Return (X, Y) of the center of cell containing provided text 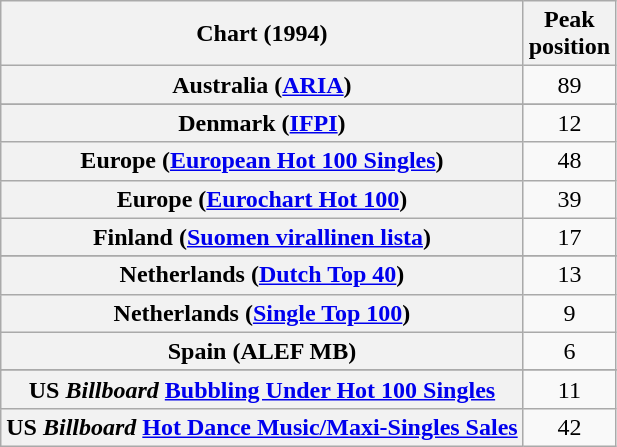
39 (569, 199)
Spain (ALEF MB) (262, 351)
Europe (European Hot 100 Singles) (262, 161)
Peakposition (569, 34)
US Billboard Hot Dance Music/Maxi-Singles Sales (262, 427)
89 (569, 85)
9 (569, 313)
Netherlands (Single Top 100) (262, 313)
42 (569, 427)
13 (569, 275)
US Billboard Bubbling Under Hot 100 Singles (262, 389)
6 (569, 351)
48 (569, 161)
Netherlands (Dutch Top 40) (262, 275)
Chart (1994) (262, 34)
Australia (ARIA) (262, 85)
17 (569, 237)
Finland (Suomen virallinen lista) (262, 237)
Denmark (IFPI) (262, 123)
Europe (Eurochart Hot 100) (262, 199)
12 (569, 123)
11 (569, 389)
